Determine the [x, y] coordinate at the center of the cell enclosing the given text.  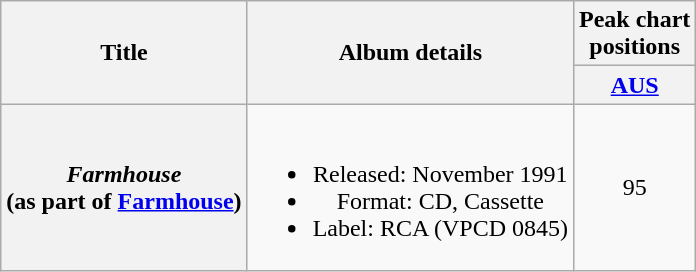
AUS [635, 85]
95 [635, 188]
Title [124, 52]
Album details [410, 52]
Peak chartpositions [635, 34]
Farmhouse (as part of Farmhouse) [124, 188]
Released: November 1991Format: CD, CassetteLabel: RCA (VPCD 0845) [410, 188]
